Capture the cell that displays the provided text and extract its [x, y] central coordinate. 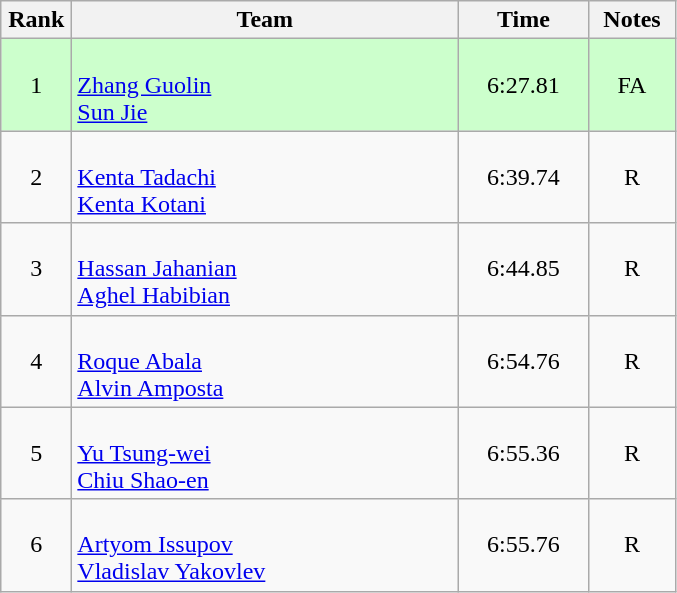
Artyom IssupovVladislav Yakovlev [265, 545]
Time [524, 20]
FA [632, 85]
6:39.74 [524, 177]
5 [36, 453]
6:27.81 [524, 85]
Roque AbalaAlvin Amposta [265, 361]
Hassan JahanianAghel Habibian [265, 269]
Notes [632, 20]
6:55.36 [524, 453]
6:44.85 [524, 269]
6 [36, 545]
Zhang GuolinSun Jie [265, 85]
6:54.76 [524, 361]
Kenta TadachiKenta Kotani [265, 177]
3 [36, 269]
Yu Tsung-weiChiu Shao-en [265, 453]
6:55.76 [524, 545]
4 [36, 361]
Team [265, 20]
2 [36, 177]
Rank [36, 20]
1 [36, 85]
